Identify which cell holds the provided text, then report its (x, y) central coordinate. 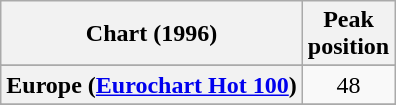
Peakposition (348, 34)
Europe (Eurochart Hot 100) (152, 85)
Chart (1996) (152, 34)
48 (348, 85)
